Identify which cell holds the provided text, then report its (x, y) central coordinate. 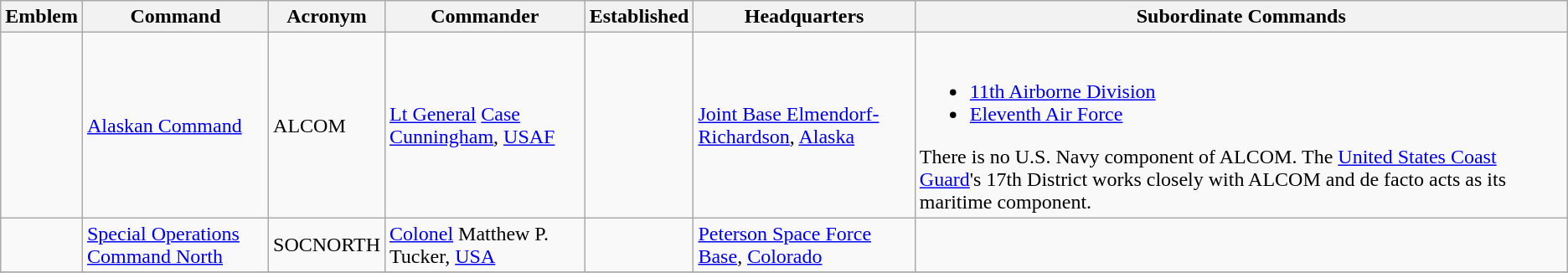
Emblem (42, 17)
Alaskan Command (175, 126)
Established (639, 17)
Subordinate Commands (1241, 17)
Special Operations Command North (175, 245)
Colonel Matthew P. Tucker, USA (486, 245)
Joint Base Elmendorf-Richardson, Alaska (804, 126)
Acronym (327, 17)
Lt General Case Cunningham, USAF (486, 126)
Commander (486, 17)
SOCNORTH (327, 245)
Headquarters (804, 17)
Peterson Space Force Base, Colorado (804, 245)
Command (175, 17)
ALCOM (327, 126)
